Return the [X, Y] coordinate for the center point of the cell that contains the specified text.  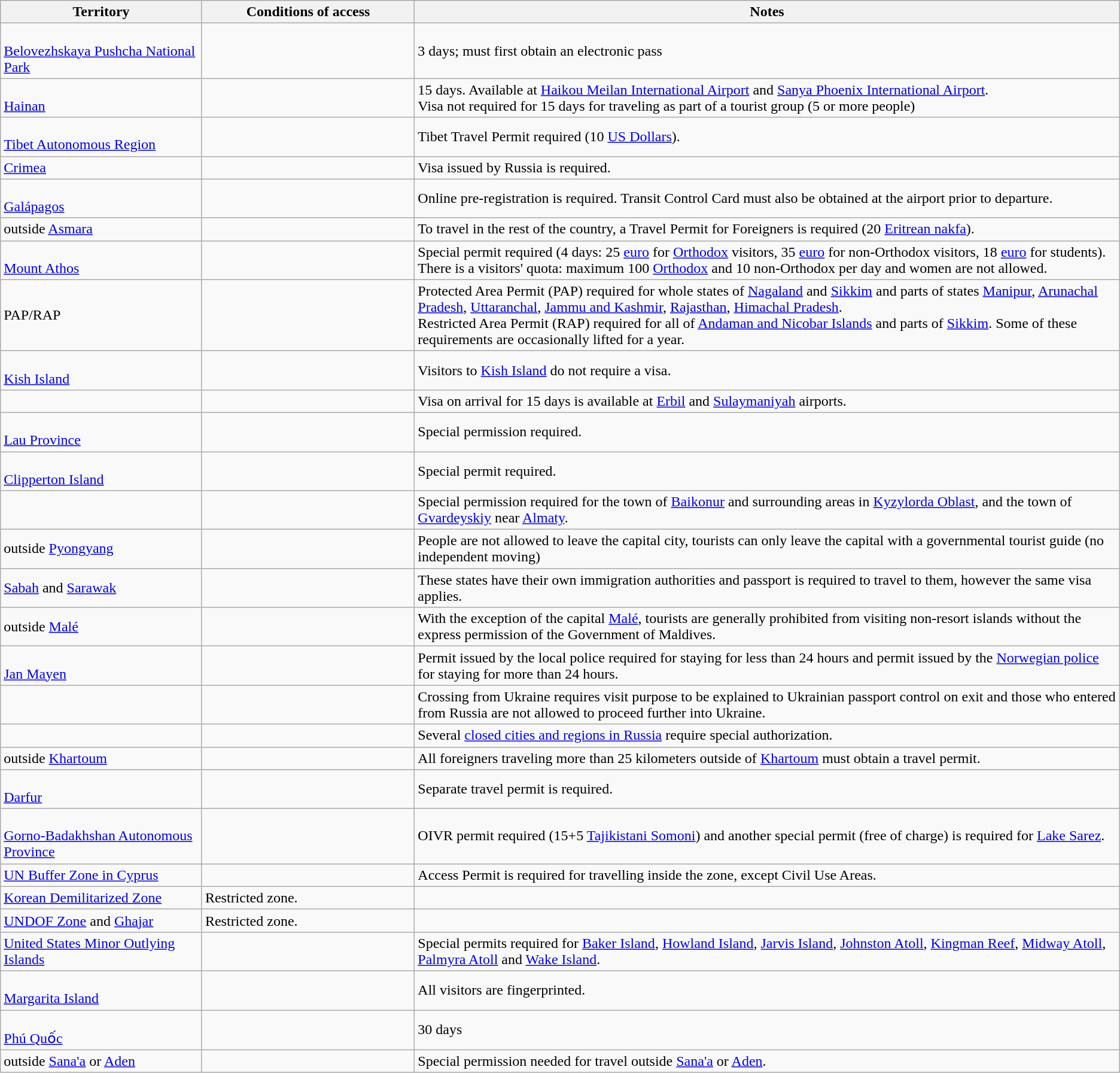
All foreigners traveling more than 25 kilometers outside of Khartoum must obtain a travel permit. [767, 758]
Galápagos [102, 199]
Special permission required. [767, 432]
Phú Quốc [102, 1031]
outside Sana'a or Aden [102, 1061]
To travel in the rest of the country, a Travel Permit for Foreigners is required (20 Eritrean nakfa). [767, 229]
People are not allowed to leave the capital city, tourists can only leave the capital with a governmental tourist guide (no independent moving) [767, 549]
Mount Athos [102, 260]
Special permission needed for travel outside Sana'a or Aden. [767, 1061]
Clipperton Island [102, 470]
Korean Demilitarized Zone [102, 898]
Kish Island [102, 370]
Crimea [102, 168]
Lau Province [102, 432]
Tibet Travel Permit required (10 US Dollars). [767, 136]
Separate travel permit is required. [767, 789]
Visa on arrival for 15 days is available at Erbil and Sulaymaniyah airports. [767, 401]
Visitors to Kish Island do not require a visa. [767, 370]
Gorno-Badakhshan Autonomous Province [102, 836]
These states have their own immigration authorities and passport is required to travel to them, however the same visa applies. [767, 588]
outside Pyongyang [102, 549]
30 days [767, 1031]
Margarita Island [102, 990]
Access Permit is required for travelling inside the zone, except Civil Use Areas. [767, 875]
Conditions of access [308, 12]
PAP/RAP [102, 315]
outside Asmara [102, 229]
Several closed cities and regions in Russia require special authorization. [767, 735]
outside Malé [102, 627]
UN Buffer Zone in Cyprus [102, 875]
Notes [767, 12]
United States Minor Outlying Islands [102, 952]
Tibet Autonomous Region [102, 136]
Territory [102, 12]
Hainan [102, 98]
Online pre-registration is required. Transit Control Card must also be obtained at the airport prior to departure. [767, 199]
3 days; must first obtain an electronic pass [767, 51]
Special permission required for the town of Baikonur and surrounding areas in Kyzylorda Oblast, and the town of Gvardeyskiy near Almaty. [767, 510]
Darfur [102, 789]
Special permits required for Baker Island, Howland Island, Jarvis Island, Johnston Atoll, Kingman Reef, Midway Atoll, Palmyra Atoll and Wake Island. [767, 952]
Jan Mayen [102, 665]
outside Khartoum [102, 758]
Belovezhskaya Pushcha National Park [102, 51]
Special permit required. [767, 470]
Visa issued by Russia is required. [767, 168]
Sabah and Sarawak [102, 588]
UNDOF Zone and Ghajar [102, 920]
All visitors are fingerprinted. [767, 990]
OIVR permit required (15+5 Tajikistani Somoni) and another special permit (free of charge) is required for Lake Sarez. [767, 836]
